Capture the cell that displays the provided text and extract its [X, Y] central coordinate. 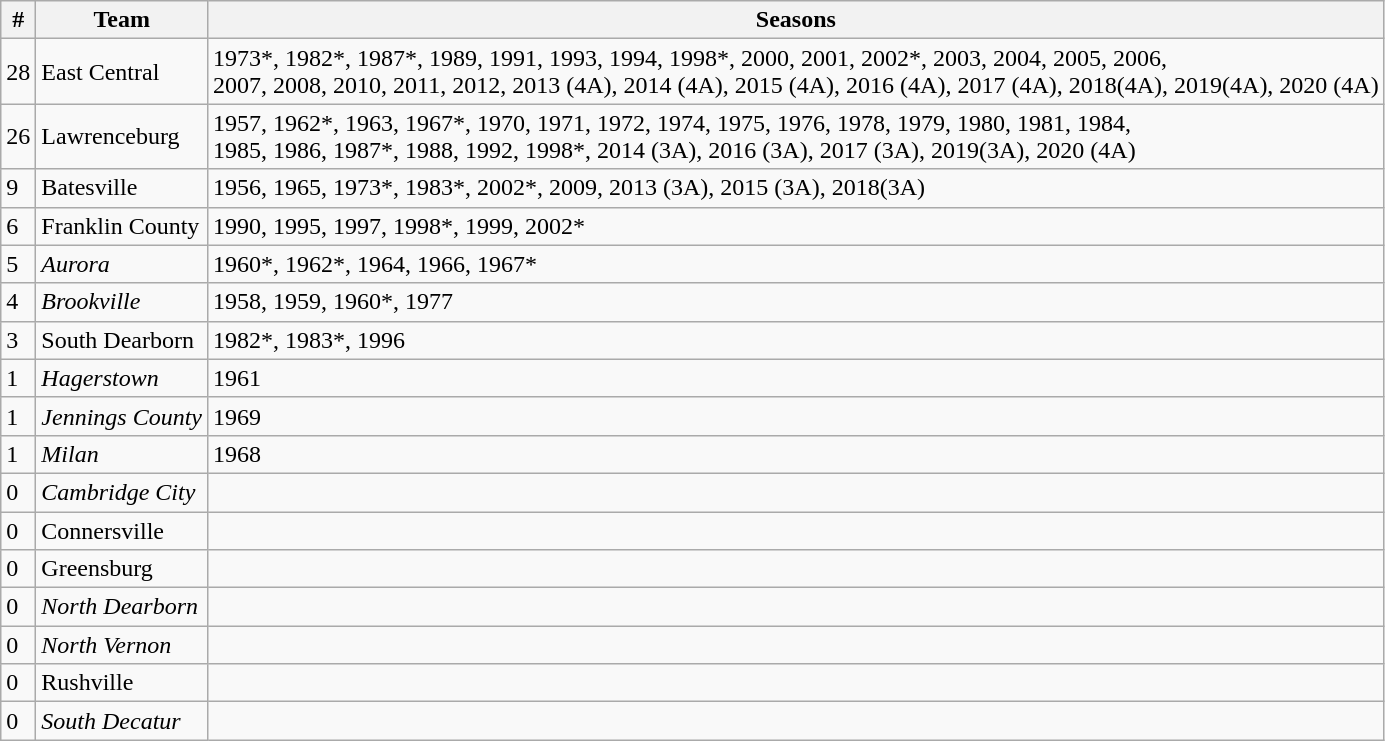
4 [18, 302]
North Vernon [122, 645]
1990, 1995, 1997, 1998*, 1999, 2002* [796, 226]
Rushville [122, 683]
Batesville [122, 188]
Team [122, 20]
1960*, 1962*, 1964, 1966, 1967* [796, 264]
28 [18, 72]
Connersville [122, 531]
3 [18, 340]
1982*, 1983*, 1996 [796, 340]
Seasons [796, 20]
1969 [796, 416]
Cambridge City [122, 492]
South Dearborn [122, 340]
9 [18, 188]
# [18, 20]
1958, 1959, 1960*, 1977 [796, 302]
Jennings County [122, 416]
Milan [122, 454]
26 [18, 136]
Lawrenceburg [122, 136]
Hagerstown [122, 378]
Franklin County [122, 226]
1956, 1965, 1973*, 1983*, 2002*, 2009, 2013 (3A), 2015 (3A), 2018(3A) [796, 188]
1961 [796, 378]
East Central [122, 72]
South Decatur [122, 721]
6 [18, 226]
5 [18, 264]
North Dearborn [122, 607]
1968 [796, 454]
Brookville [122, 302]
Aurora [122, 264]
Greensburg [122, 569]
